Detect which cell encompasses the target text, then output its (X, Y) center coordinate. 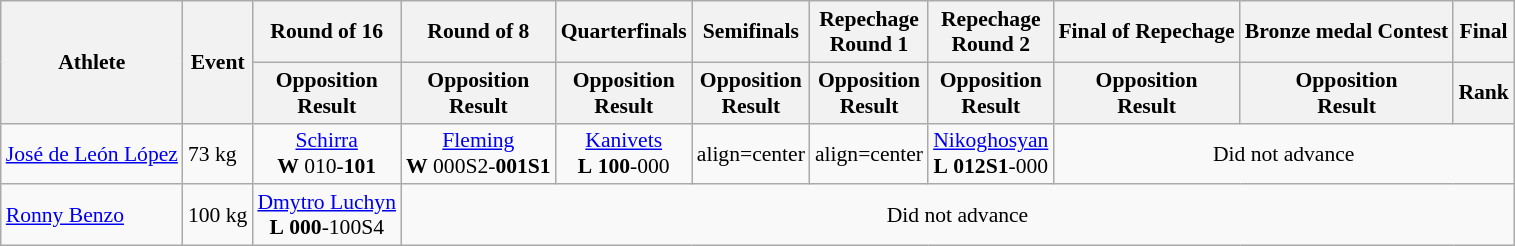
Semifinals (751, 32)
100 kg (218, 216)
José de León López (92, 154)
73 kg (218, 154)
RepechageRound 2 (990, 32)
Ronny Benzo (92, 216)
Schirra W 010-101 (326, 154)
Kanivets L 100-000 (624, 154)
Final of Repechage (1146, 32)
Athlete (92, 62)
Bronze medal Contest (1347, 32)
RepechageRound 1 (869, 32)
Fleming W 000S2-001S1 (478, 154)
Dmytro Luchyn L 000-100S4 (326, 216)
Rank (1484, 92)
Event (218, 62)
Round of 8 (478, 32)
Quarterfinals (624, 32)
Round of 16 (326, 32)
Nikoghosyan L 012S1-000 (990, 154)
Final (1484, 32)
